Return the (X, Y) coordinate for the center point of the cell that contains the specified text.  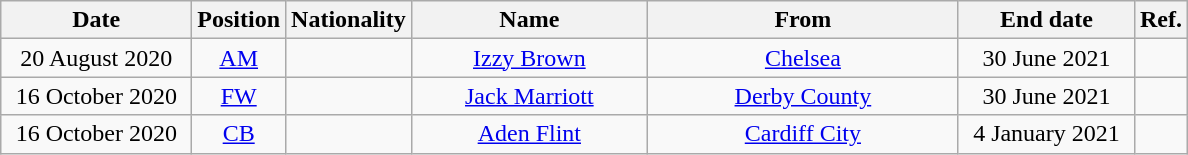
FW (239, 96)
Cardiff City (802, 134)
CB (239, 134)
From (802, 20)
Chelsea (802, 58)
4 January 2021 (1046, 134)
Position (239, 20)
Izzy Brown (529, 58)
AM (239, 58)
Name (529, 20)
End date (1046, 20)
20 August 2020 (96, 58)
Nationality (349, 20)
Derby County (802, 96)
Date (96, 20)
Ref. (1160, 20)
Jack Marriott (529, 96)
Aden Flint (529, 134)
